Identify which cell holds the provided text, then report its [X, Y] central coordinate. 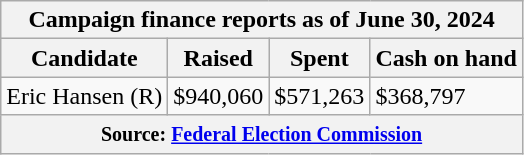
Cash on hand [446, 58]
$571,263 [320, 96]
Source: Federal Election Commission [262, 134]
Raised [218, 58]
$940,060 [218, 96]
Spent [320, 58]
$368,797 [446, 96]
Candidate [84, 58]
Eric Hansen (R) [84, 96]
Campaign finance reports as of June 30, 2024 [262, 20]
